Locate the cell with the specified text and output its [X, Y] center coordinate. 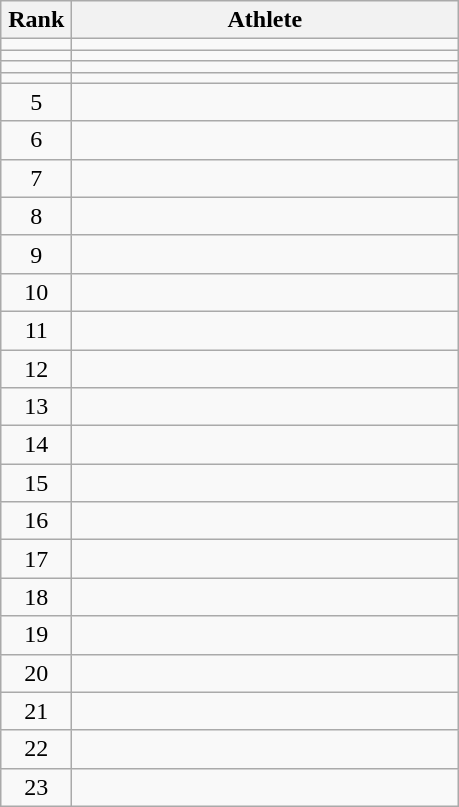
22 [36, 749]
19 [36, 635]
7 [36, 178]
5 [36, 102]
12 [36, 369]
20 [36, 673]
13 [36, 407]
Athlete [265, 20]
11 [36, 330]
Rank [36, 20]
9 [36, 254]
16 [36, 521]
8 [36, 216]
14 [36, 445]
17 [36, 559]
15 [36, 483]
23 [36, 787]
6 [36, 140]
10 [36, 292]
21 [36, 711]
18 [36, 597]
